Find where the given text appears and provide that cell's center as [x, y] coordinate. 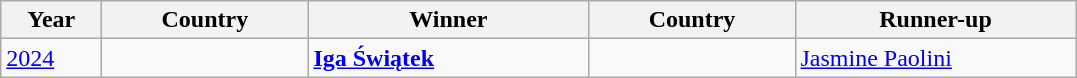
Runner-up [936, 20]
Iga Świątek [448, 58]
2024 [52, 58]
Winner [448, 20]
Jasmine Paolini [936, 58]
Year [52, 20]
